Find where the given text appears and provide that cell's center as [x, y] coordinate. 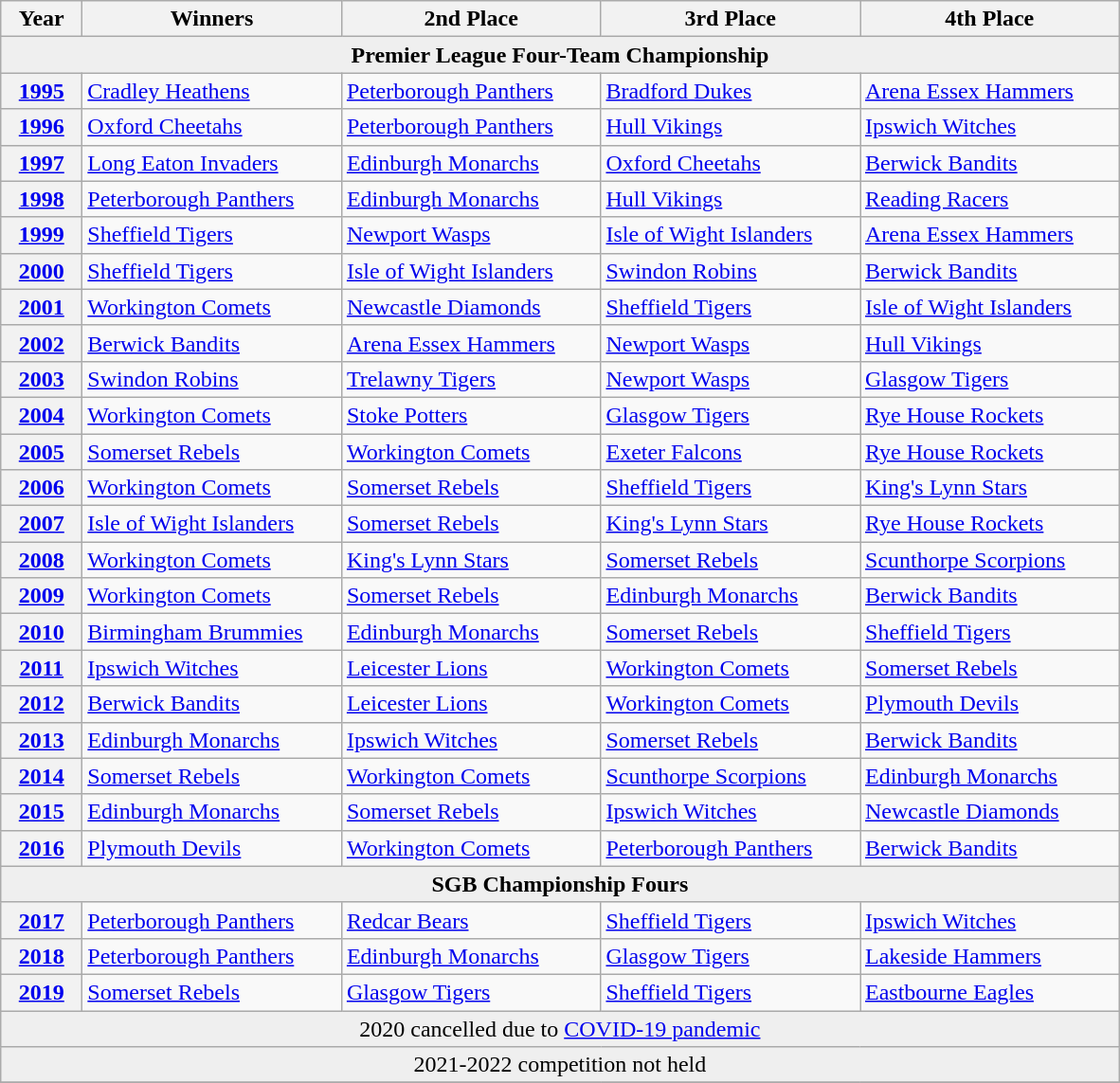
2017 [42, 920]
Cradley Heathens [212, 91]
Redcar Bears [471, 920]
1996 [42, 127]
2011 [42, 668]
2018 [42, 956]
2001 [42, 307]
Long Eaton Invaders [212, 163]
2012 [42, 704]
2000 [42, 271]
1995 [42, 91]
2006 [42, 488]
2021-2022 competition not held [560, 1065]
2019 [42, 992]
2010 [42, 632]
Winners [212, 19]
Lakeside Hammers [990, 956]
1997 [42, 163]
1998 [42, 199]
1999 [42, 235]
4th Place [990, 19]
Birmingham Brummies [212, 632]
2nd Place [471, 19]
Reading Racers [990, 199]
Premier League Four-Team Championship [560, 55]
Exeter Falcons [731, 452]
2005 [42, 452]
Eastbourne Eagles [990, 992]
SGB Championship Fours [560, 884]
Trelawny Tigers [471, 379]
2013 [42, 740]
Bradford Dukes [731, 91]
2016 [42, 848]
2002 [42, 343]
2015 [42, 812]
3rd Place [731, 19]
Year [42, 19]
2014 [42, 776]
2009 [42, 596]
2004 [42, 415]
2020 cancelled due to COVID-19 pandemic [560, 1028]
Stoke Potters [471, 415]
2003 [42, 379]
2007 [42, 524]
2008 [42, 560]
